Return [X, Y] of the center of cell containing provided text 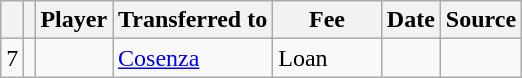
Date [410, 20]
Source [480, 20]
7 [12, 58]
Fee [328, 20]
Player [74, 20]
Cosenza [193, 58]
Transferred to [193, 20]
Loan [328, 58]
